For the text-containing cell, return its midpoint in (X, Y) coordinate format. 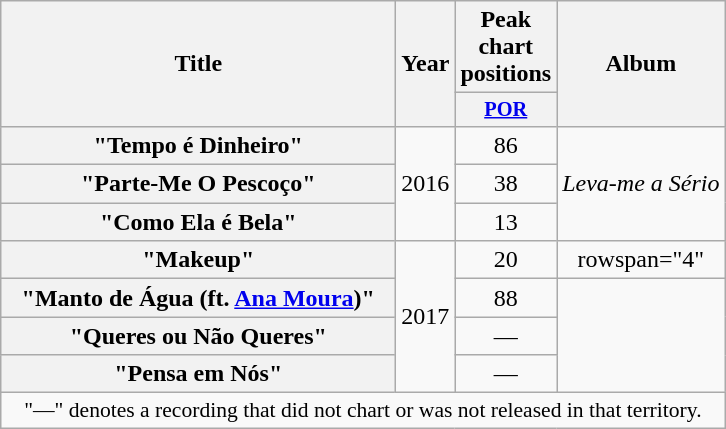
"Manto de Água (ft. Ana Moura)" (198, 298)
"Queres ou Não Queres" (198, 336)
2016 (426, 183)
"Parte-Me O Pescoço" (198, 184)
86 (506, 145)
POR (506, 110)
20 (506, 260)
Album (641, 64)
"Pensa em Nós" (198, 374)
38 (506, 184)
"—" denotes a recording that did not chart or was not released in that territory. (363, 411)
Leva-me a Sério (641, 183)
"Makeup" (198, 260)
Title (198, 64)
Peak chart positions (506, 47)
"Tempo é Dinheiro" (198, 145)
"Como Ela é Bela" (198, 222)
13 (506, 222)
2017 (426, 317)
88 (506, 298)
Year (426, 64)
rowspan="4" (641, 260)
